For the text-containing cell, return its midpoint in [x, y] coordinate format. 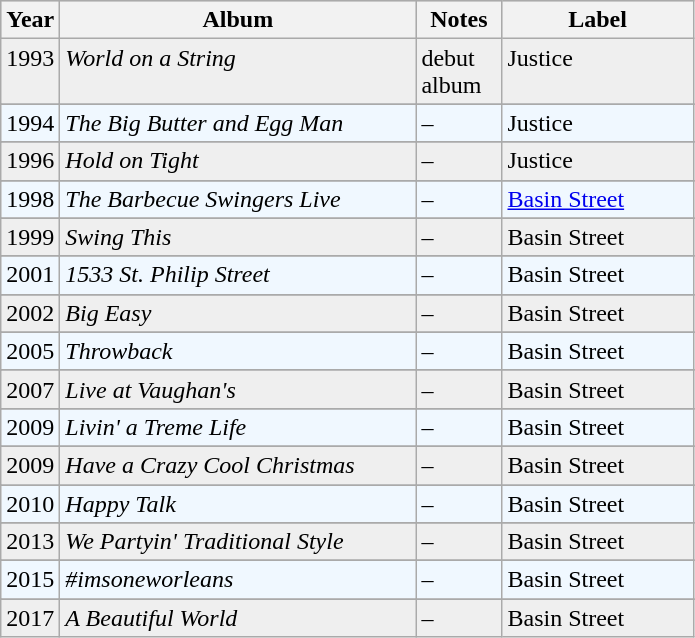
2017 [30, 618]
Swing This [238, 237]
2002 [30, 313]
1999 [30, 237]
2007 [30, 389]
1993 [30, 72]
Year [30, 20]
Notes [459, 20]
1533 St. Philip Street [238, 275]
World on a String [238, 72]
#imsoneworleans [238, 580]
debut album [459, 72]
Live at Vaughan's [238, 389]
2013 [30, 542]
Happy Talk [238, 503]
1998 [30, 199]
2005 [30, 351]
1994 [30, 123]
Livin' a Treme Life [238, 427]
Big Easy [238, 313]
Label [598, 20]
1996 [30, 161]
We Partyin' Traditional Style [238, 542]
Have a Crazy Cool Christmas [238, 465]
2015 [30, 580]
Hold on Tight [238, 161]
The Barbecue Swingers Live [238, 199]
The Big Butter and Egg Man [238, 123]
A Beautiful World [238, 618]
Album [238, 20]
2010 [30, 503]
2001 [30, 275]
Throwback [238, 351]
